Provide the (x, y) coordinate of the cell's center where the given text is located.  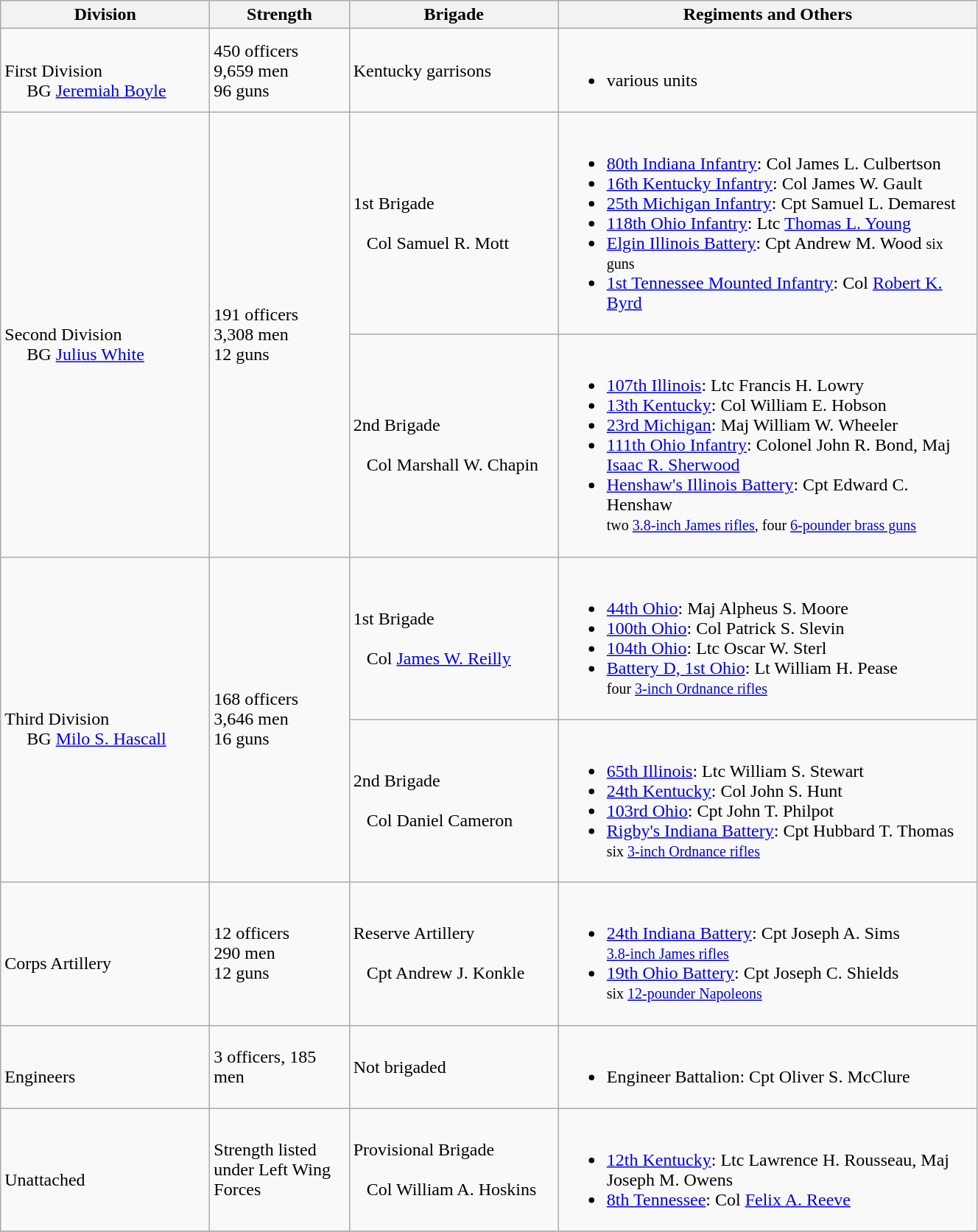
Regiments and Others (767, 15)
Division (105, 15)
12th Kentucky: Ltc Lawrence H. Rousseau, Maj Joseph M. Owens8th Tennessee: Col Felix A. Reeve (767, 1169)
168 officers3,646 men16 guns (280, 719)
various units (767, 71)
Engineers (105, 1066)
Strength listed under Left Wing Forces (280, 1169)
1st Brigade Col Samuel R. Mott (454, 223)
Brigade (454, 15)
24th Indiana Battery: Cpt Joseph A. Sims 3.8-inch James rifles19th Ohio Battery: Cpt Joseph C. Shields six 12-pounder Napoleons (767, 954)
450 officers9,659 men96 guns (280, 71)
Unattached (105, 1169)
Not brigaded (454, 1066)
12 officers290 men12 guns (280, 954)
Provisional Brigade Col William A. Hoskins (454, 1169)
2nd Brigade Col Daniel Cameron (454, 801)
2nd Brigade Col Marshall W. Chapin (454, 446)
Strength (280, 15)
First Division BG Jeremiah Boyle (105, 71)
Second Division BG Julius White (105, 334)
Kentucky garrisons (454, 71)
Reserve Artillery Cpt Andrew J. Konkle (454, 954)
3 officers, 185 men (280, 1066)
1st Brigade Col James W. Reilly (454, 638)
Corps Artillery (105, 954)
Third Division BG Milo S. Hascall (105, 719)
191 officers3,308 men12 guns (280, 334)
Engineer Battalion: Cpt Oliver S. McClure (767, 1066)
